Detect which cell encompasses the target text, then output its [x, y] center coordinate. 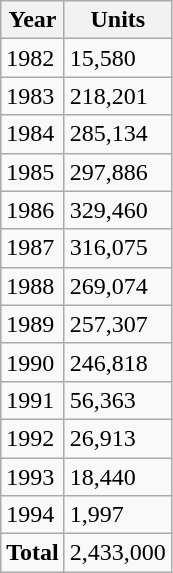
15,580 [118, 58]
2,433,000 [118, 553]
Total [33, 553]
1986 [33, 210]
329,460 [118, 210]
218,201 [118, 96]
297,886 [118, 172]
1994 [33, 515]
1992 [33, 438]
257,307 [118, 324]
1,997 [118, 515]
269,074 [118, 286]
Units [118, 20]
Year [33, 20]
1985 [33, 172]
1983 [33, 96]
18,440 [118, 477]
1988 [33, 286]
246,818 [118, 362]
285,134 [118, 134]
1989 [33, 324]
1993 [33, 477]
316,075 [118, 248]
56,363 [118, 400]
1987 [33, 248]
1991 [33, 400]
1984 [33, 134]
26,913 [118, 438]
1982 [33, 58]
1990 [33, 362]
